Search for the cell housing the specified text and yield its (x, y) center coordinate. 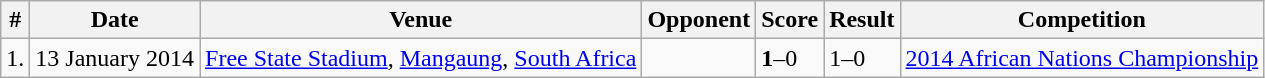
Score (790, 20)
1. (16, 58)
Date (115, 20)
# (16, 20)
Opponent (699, 20)
Free State Stadium, Mangaung, South Africa (421, 58)
Competition (1082, 20)
13 January 2014 (115, 58)
2014 African Nations Championship (1082, 58)
Venue (421, 20)
Result (862, 20)
